From the cell containing the given text, extract its center point as [x, y] coordinate. 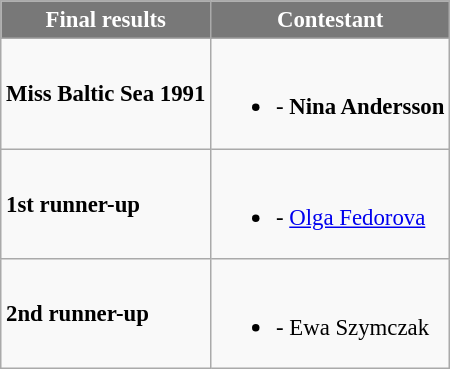
Contestant [330, 20]
- Olga Fedorova [330, 204]
2nd runner-up [106, 314]
1st runner-up [106, 204]
Final results [106, 20]
- Nina Andersson [330, 94]
Miss Baltic Sea 1991 [106, 94]
- Ewa Szymczak [330, 314]
